Detect which cell encompasses the target text, then output its (X, Y) center coordinate. 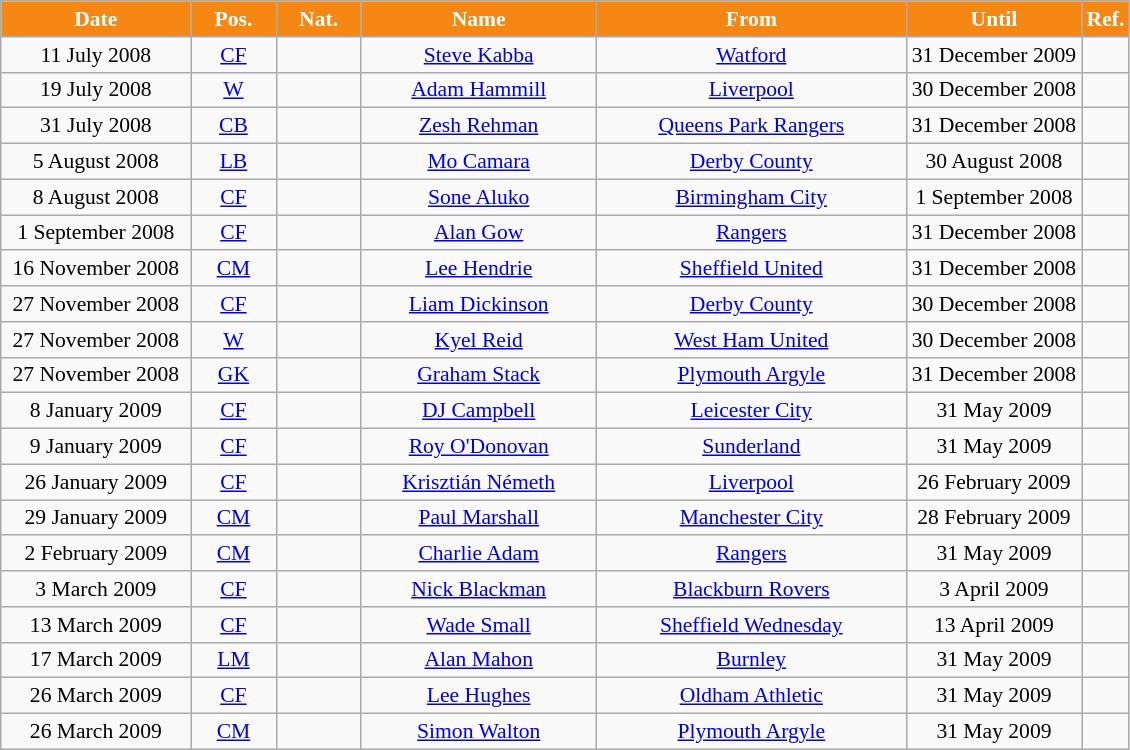
16 November 2008 (96, 269)
Steve Kabba (478, 55)
Lee Hughes (478, 696)
5 August 2008 (96, 162)
Blackburn Rovers (751, 589)
Oldham Athletic (751, 696)
9 January 2009 (96, 447)
Adam Hammill (478, 90)
30 August 2008 (994, 162)
Sheffield United (751, 269)
17 March 2009 (96, 660)
Charlie Adam (478, 554)
Alan Mahon (478, 660)
LM (234, 660)
DJ Campbell (478, 411)
Queens Park Rangers (751, 126)
Zesh Rehman (478, 126)
Nat. (318, 19)
Name (478, 19)
3 March 2009 (96, 589)
Mo Camara (478, 162)
Until (994, 19)
Lee Hendrie (478, 269)
26 January 2009 (96, 482)
Roy O'Donovan (478, 447)
Sunderland (751, 447)
19 July 2008 (96, 90)
Birmingham City (751, 197)
Date (96, 19)
Sone Aluko (478, 197)
13 April 2009 (994, 625)
From (751, 19)
Watford (751, 55)
West Ham United (751, 340)
8 August 2008 (96, 197)
3 April 2009 (994, 589)
26 February 2009 (994, 482)
Simon Walton (478, 732)
LB (234, 162)
28 February 2009 (994, 518)
13 March 2009 (96, 625)
Krisztián Németh (478, 482)
8 January 2009 (96, 411)
Paul Marshall (478, 518)
31 July 2008 (96, 126)
Nick Blackman (478, 589)
Alan Gow (478, 233)
GK (234, 375)
Sheffield Wednesday (751, 625)
Liam Dickinson (478, 304)
Wade Small (478, 625)
Burnley (751, 660)
2 February 2009 (96, 554)
Manchester City (751, 518)
Pos. (234, 19)
Leicester City (751, 411)
Kyel Reid (478, 340)
11 July 2008 (96, 55)
Ref. (1106, 19)
31 December 2009 (994, 55)
CB (234, 126)
Graham Stack (478, 375)
29 January 2009 (96, 518)
